Return the (X, Y) coordinate for the center point of the cell that contains the specified text.  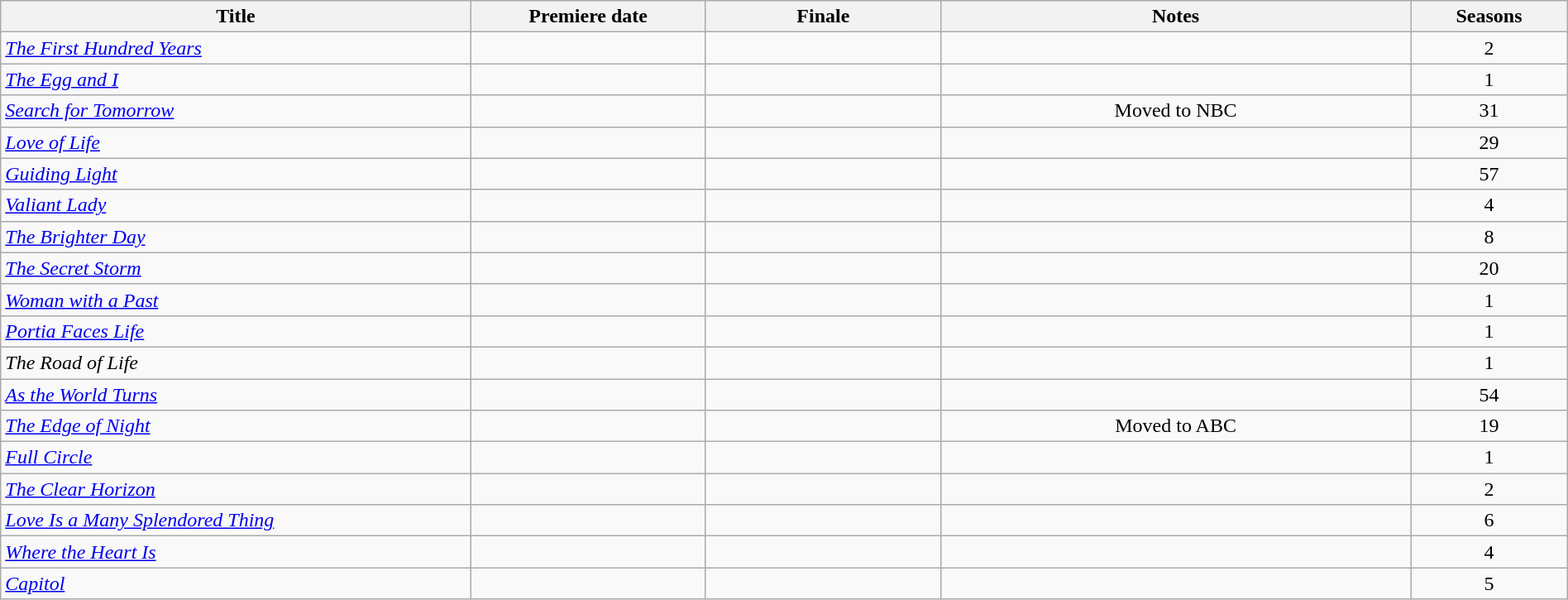
Finale (823, 17)
The Edge of Night (236, 426)
The Brighter Day (236, 237)
Full Circle (236, 458)
54 (1489, 395)
Title (236, 17)
The Road of Life (236, 362)
Love Is a Many Splendored Thing (236, 521)
29 (1489, 142)
Moved to ABC (1175, 426)
20 (1489, 268)
As the World Turns (236, 395)
The Secret Storm (236, 268)
Love of Life (236, 142)
Search for Tomorrow (236, 111)
57 (1489, 174)
Portia Faces Life (236, 331)
Premiere date (588, 17)
19 (1489, 426)
Seasons (1489, 17)
The Clear Horizon (236, 489)
The First Hundred Years (236, 48)
Where the Heart Is (236, 552)
Valiant Lady (236, 205)
31 (1489, 111)
Guiding Light (236, 174)
8 (1489, 237)
Capitol (236, 583)
The Egg and I (236, 79)
Notes (1175, 17)
Moved to NBC (1175, 111)
6 (1489, 521)
Woman with a Past (236, 300)
5 (1489, 583)
